Scan for the cell matching the given text and deliver its (x, y) coordinate at center. 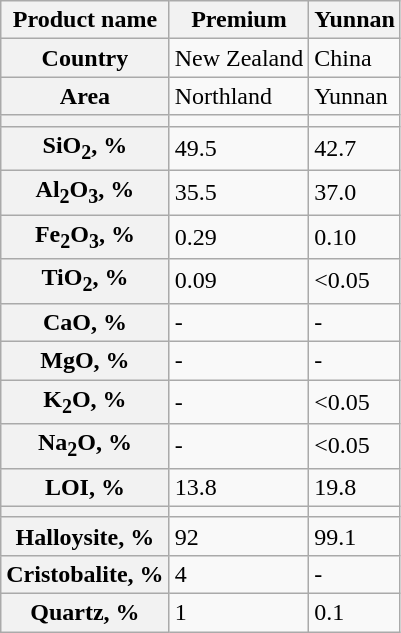
13.8 (239, 487)
Premium (239, 20)
49.5 (239, 148)
Fe2O3, % (85, 237)
1 (239, 612)
42.7 (355, 148)
0.09 (239, 281)
Product name (85, 20)
K2O, % (85, 402)
Area (85, 96)
Quartz, % (85, 612)
0.1 (355, 612)
Na2O, % (85, 446)
35.5 (239, 192)
92 (239, 536)
Halloysite, % (85, 536)
CaO, % (85, 322)
37.0 (355, 192)
TiO2, % (85, 281)
China (355, 58)
Country (85, 58)
Northland (239, 96)
0.29 (239, 237)
Al2O3, % (85, 192)
Cristobalite, % (85, 574)
SiO2, % (85, 148)
New Zealand (239, 58)
0.10 (355, 237)
MgO, % (85, 360)
19.8 (355, 487)
99.1 (355, 536)
4 (239, 574)
LOI, % (85, 487)
